Search for the cell housing the specified text and yield its [X, Y] center coordinate. 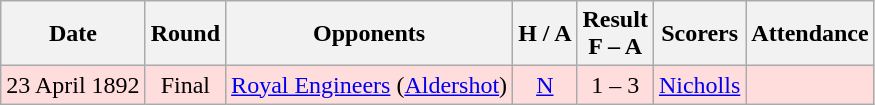
23 April 1892 [73, 85]
Scorers [699, 34]
1 – 3 [615, 85]
Attendance [810, 34]
ResultF – A [615, 34]
Nicholls [699, 85]
Round [185, 34]
N [545, 85]
H / A [545, 34]
Final [185, 85]
Opponents [370, 34]
Royal Engineers (Aldershot) [370, 85]
Date [73, 34]
